Locate the cell with the specified text and output its (X, Y) center coordinate. 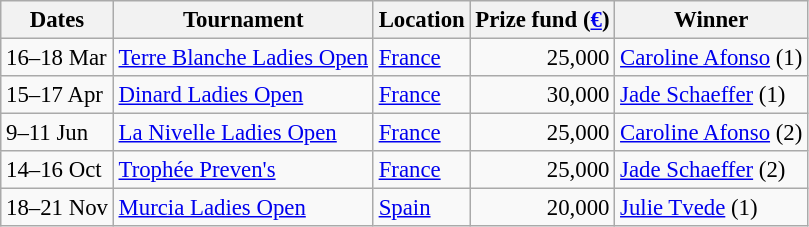
9–11 Jun (57, 133)
30,000 (542, 95)
Trophée Preven's (243, 170)
Location (422, 20)
14–16 Oct (57, 170)
Prize fund (€) (542, 20)
Tournament (243, 20)
16–18 Mar (57, 58)
18–21 Nov (57, 208)
Caroline Afonso (1) (712, 58)
15–17 Apr (57, 95)
Terre Blanche Ladies Open (243, 58)
La Nivelle Ladies Open (243, 133)
Winner (712, 20)
Murcia Ladies Open (243, 208)
Caroline Afonso (2) (712, 133)
Julie Tvede (1) (712, 208)
Jade Schaeffer (1) (712, 95)
Spain (422, 208)
Dates (57, 20)
Jade Schaeffer (2) (712, 170)
Dinard Ladies Open (243, 95)
20,000 (542, 208)
